Capture the cell that displays the provided text and extract its (x, y) central coordinate. 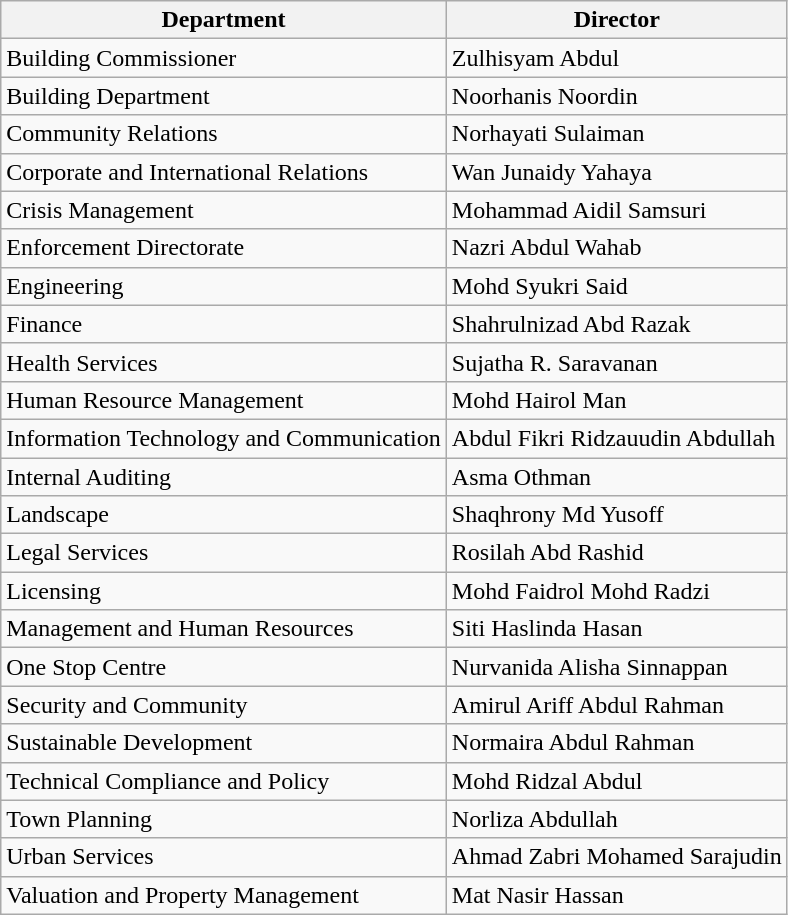
Amirul Ariff Abdul Rahman (616, 705)
Finance (224, 324)
Human Resource Management (224, 400)
Normaira Abdul Rahman (616, 743)
Norliza Abdullah (616, 819)
Mohd Syukri Said (616, 286)
Internal Auditing (224, 477)
One Stop Centre (224, 667)
Wan Junaidy Yahaya (616, 172)
Building Commissioner (224, 58)
Community Relations (224, 134)
Enforcement Directorate (224, 248)
Mat Nasir Hassan (616, 895)
Noorhanis Noordin (616, 96)
Rosilah Abd Rashid (616, 553)
Sustainable Development (224, 743)
Engineering (224, 286)
Director (616, 20)
Town Planning (224, 819)
Building Department (224, 96)
Health Services (224, 362)
Department (224, 20)
Ahmad Zabri Mohamed Sarajudin (616, 857)
Licensing (224, 591)
Urban Services (224, 857)
Security and Community (224, 705)
Valuation and Property Management (224, 895)
Crisis Management (224, 210)
Siti Haslinda Hasan (616, 629)
Mohd Hairol Man (616, 400)
Mohammad Aidil Samsuri (616, 210)
Mohd Ridzal Abdul (616, 781)
Corporate and International Relations (224, 172)
Information Technology and Communication (224, 438)
Sujatha R. Saravanan (616, 362)
Asma Othman (616, 477)
Shahrulnizad Abd Razak (616, 324)
Technical Compliance and Policy (224, 781)
Norhayati Sulaiman (616, 134)
Shaqhrony Md Yusoff (616, 515)
Zulhisyam Abdul (616, 58)
Mohd Faidrol Mohd Radzi (616, 591)
Nazri Abdul Wahab (616, 248)
Management and Human Resources (224, 629)
Legal Services (224, 553)
Nurvanida Alisha Sinnappan (616, 667)
Landscape (224, 515)
Abdul Fikri Ridzauudin Abdullah (616, 438)
